Return the [X, Y] coordinate for the center point of the cell that contains the specified text.  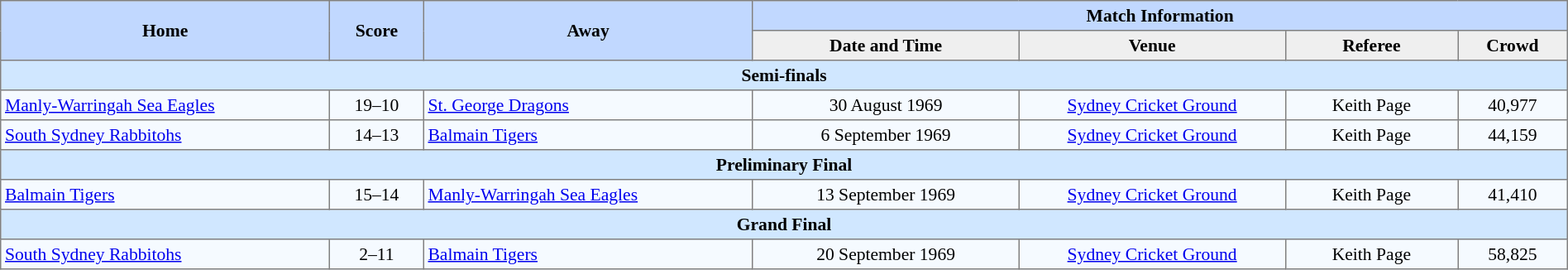
St. George Dragons [588, 105]
Date and Time [886, 46]
Preliminary Final [784, 165]
13 September 1969 [886, 195]
Semi-finals [784, 75]
20 September 1969 [886, 254]
15–14 [377, 195]
41,410 [1513, 195]
Home [165, 31]
Match Information [1159, 16]
Grand Final [784, 224]
Venue [1152, 46]
40,977 [1513, 105]
30 August 1969 [886, 105]
44,159 [1513, 135]
Score [377, 31]
Crowd [1513, 46]
2–11 [377, 254]
Away [588, 31]
19–10 [377, 105]
58,825 [1513, 254]
6 September 1969 [886, 135]
14–13 [377, 135]
Referee [1371, 46]
